Return the (x, y) coordinate for the center point of the cell that contains the specified text.  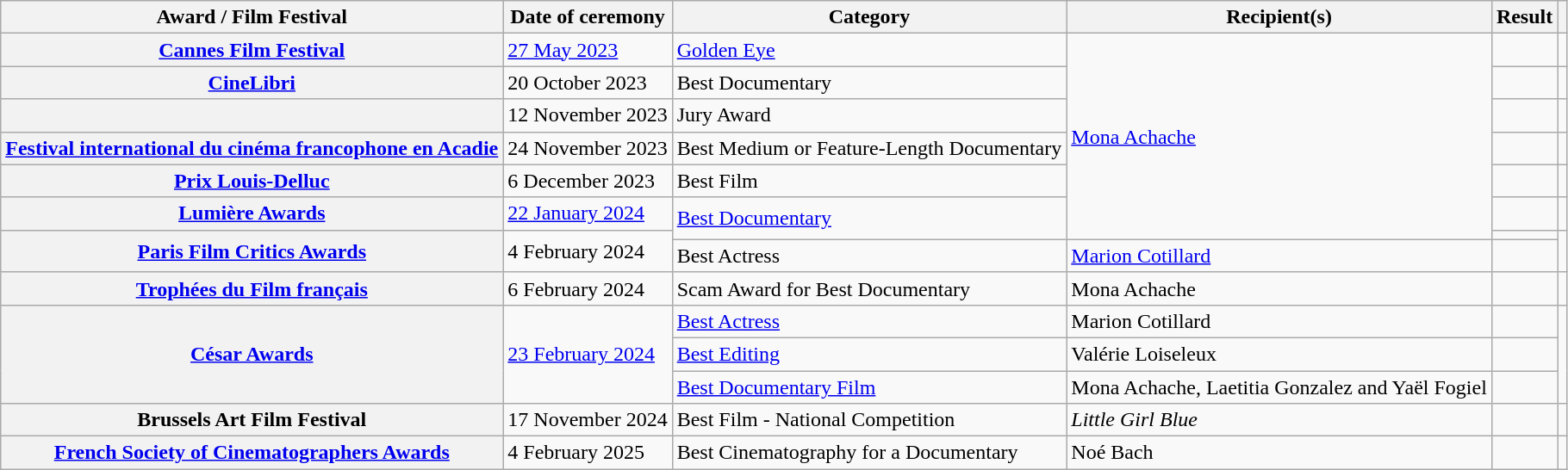
Best Editing (869, 354)
4 February 2025 (588, 453)
Scam Award for Best Documentary (869, 288)
23 February 2024 (588, 354)
Cannes Film Festival (252, 50)
Jury Award (869, 115)
Mona Achache, Laetitia Gonzalez and Yaël Fogiel (1279, 387)
Paris Film Critics Awards (252, 251)
6 February 2024 (588, 288)
Prix Louis-Delluc (252, 181)
Best Film - National Competition (869, 420)
Recipient(s) (1279, 17)
Award / Film Festival (252, 17)
Brussels Art Film Festival (252, 420)
French Society of Cinematographers Awards (252, 453)
12 November 2023 (588, 115)
27 May 2023 (588, 50)
Lumière Awards (252, 213)
César Awards (252, 354)
Best Cinematography for a Documentary (869, 453)
6 December 2023 (588, 181)
20 October 2023 (588, 83)
Best Film (869, 181)
Festival international du cinéma francophone en Acadie (252, 148)
4 February 2024 (588, 251)
17 November 2024 (588, 420)
Valérie Loiseleux (1279, 354)
24 November 2023 (588, 148)
Noé Bach (1279, 453)
Result (1524, 17)
CineLibri (252, 83)
Category (869, 17)
Best Medium or Feature-Length Documentary (869, 148)
Best Documentary Film (869, 387)
Trophées du Film français (252, 288)
Date of ceremony (588, 17)
Little Girl Blue (1279, 420)
Golden Eye (869, 50)
22 January 2024 (588, 213)
